Locate the cell with the specified text and output its (X, Y) center coordinate. 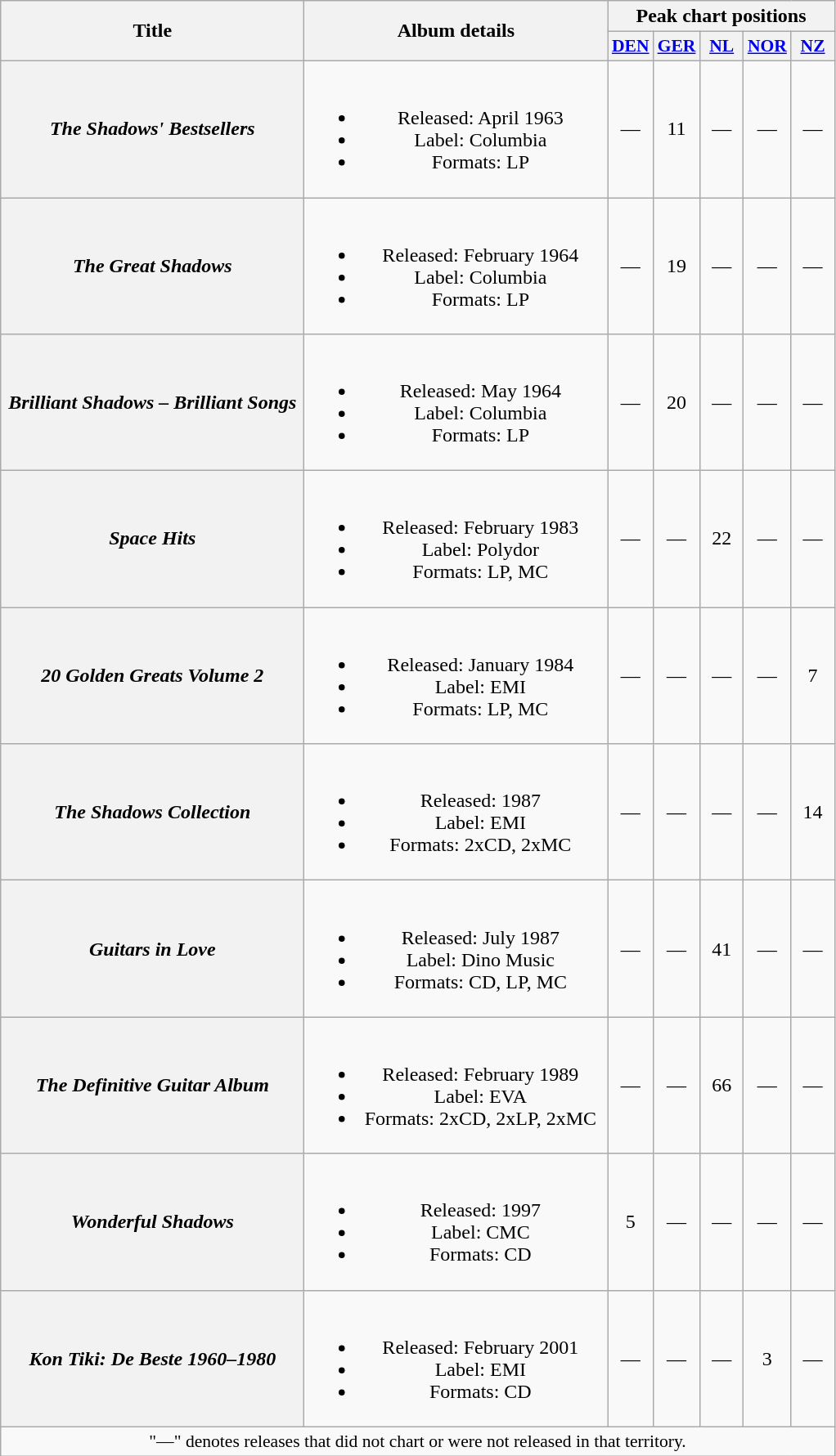
Album details (456, 31)
5 (631, 1221)
Released: July 1987Label: Dino MusicFormats: CD, LP, MC (456, 948)
Released: January 1984Label: EMIFormats: LP, MC (456, 675)
19 (677, 267)
22 (721, 540)
Peak chart positions (721, 16)
DEN (631, 47)
Released: February 1983Label: PolydorFormats: LP, MC (456, 540)
Title (152, 31)
Kon Tiki: De Beste 1960–1980 (152, 1359)
11 (677, 129)
GER (677, 47)
41 (721, 948)
Wonderful Shadows (152, 1221)
66 (721, 1086)
The Shadows Collection (152, 813)
Released: 1987Label: EMIFormats: 2xCD, 2xMC (456, 813)
"—" denotes releases that did not chart or were not released in that territory. (417, 1441)
NOR (767, 47)
20 Golden Greats Volume 2 (152, 675)
Released: May 1964Label: ColumbiaFormats: LP (456, 402)
Released: February 2001Label: EMIFormats: CD (456, 1359)
20 (677, 402)
3 (767, 1359)
NZ (813, 47)
Released: February 1989Label: EVAFormats: 2xCD, 2xLP, 2xMC (456, 1086)
Released: April 1963Label: ColumbiaFormats: LP (456, 129)
Brilliant Shadows – Brilliant Songs (152, 402)
Released: February 1964Label: ColumbiaFormats: LP (456, 267)
The Definitive Guitar Album (152, 1086)
The Shadows' Bestsellers (152, 129)
Guitars in Love (152, 948)
14 (813, 813)
The Great Shadows (152, 267)
Space Hits (152, 540)
NL (721, 47)
Released: 1997Label: CMCFormats: CD (456, 1221)
7 (813, 675)
